Detect which cell encompasses the target text, then output its [x, y] center coordinate. 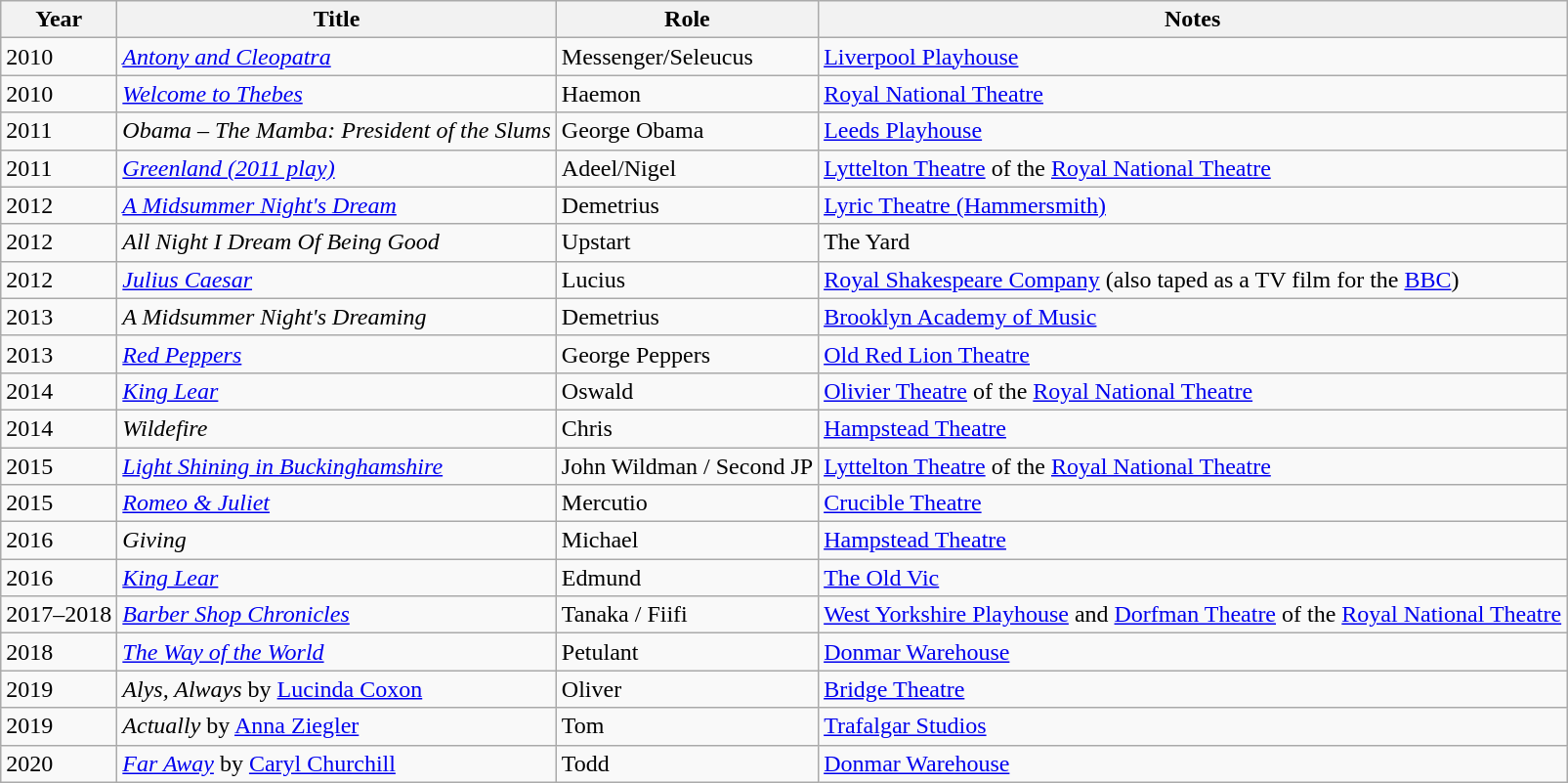
Upstart [687, 242]
Title [336, 20]
George Obama [687, 131]
Adeel/Nigel [687, 168]
The Way of the World [336, 652]
Oswald [687, 391]
George Peppers [687, 354]
Actually by Anna Ziegler [336, 726]
Far Away by Caryl Churchill [336, 763]
Todd [687, 763]
Old Red Lion Theatre [1193, 354]
John Wildman / Second JP [687, 466]
Haemon [687, 94]
Antony and Cleopatra [336, 57]
Bridge Theatre [1193, 689]
The Yard [1193, 242]
Tom [687, 726]
Romeo & Juliet [336, 503]
Leeds Playhouse [1193, 131]
West Yorkshire Playhouse and Dorfman Theatre of the Royal National Theatre [1193, 615]
Lucius [687, 280]
2020 [59, 763]
Giving [336, 541]
Petulant [687, 652]
Crucible Theatre [1193, 503]
Red Peppers [336, 354]
All Night I Dream Of Being Good [336, 242]
Barber Shop Chronicles [336, 615]
Welcome to Thebes [336, 94]
Trafalgar Studios [1193, 726]
Michael [687, 541]
Year [59, 20]
Olivier Theatre of the Royal National Theatre [1193, 391]
Messenger/Seleucus [687, 57]
Liverpool Playhouse [1193, 57]
A Midsummer Night's Dreaming [336, 317]
The Old Vic [1193, 578]
2018 [59, 652]
Edmund [687, 578]
Brooklyn Academy of Music [1193, 317]
Greenland (2011 play) [336, 168]
Royal Shakespeare Company (also taped as a TV film for the BBC) [1193, 280]
Alys, Always by Lucinda Coxon [336, 689]
A Midsummer Night's Dream [336, 205]
Mercutio [687, 503]
Role [687, 20]
Chris [687, 428]
Royal National Theatre [1193, 94]
Wildefire [336, 428]
2017–2018 [59, 615]
Obama – The Mamba: President of the Slums [336, 131]
Oliver [687, 689]
Notes [1193, 20]
Lyric Theatre (Hammersmith) [1193, 205]
Julius Caesar [336, 280]
Tanaka / Fiifi [687, 615]
Light Shining in Buckinghamshire [336, 466]
